Capture the cell that displays the provided text and extract its (X, Y) central coordinate. 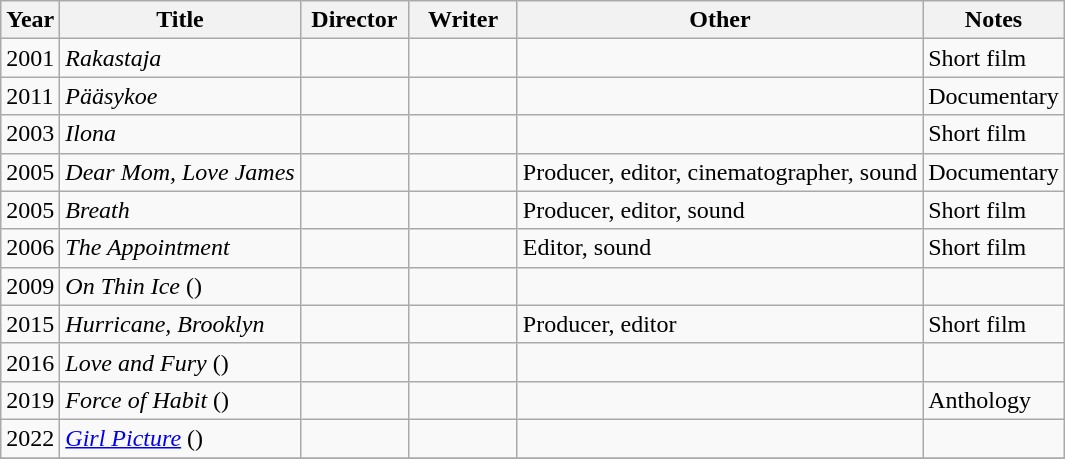
2006 (30, 248)
Anthology (994, 400)
2011 (30, 96)
Producer, editor, cinematographer, sound (720, 172)
2016 (30, 362)
2009 (30, 286)
Pääsykoe (180, 96)
Editor, sound (720, 248)
Producer, editor, sound (720, 210)
Notes (994, 20)
Hurricane, Brooklyn (180, 324)
Love and Fury () (180, 362)
Producer, editor (720, 324)
Writer (464, 20)
Title (180, 20)
Force of Habit () (180, 400)
Breath (180, 210)
2015 (30, 324)
Ilona (180, 134)
2019 (30, 400)
2022 (30, 438)
The Appointment (180, 248)
Dear Mom, Love James (180, 172)
Director (354, 20)
2003 (30, 134)
On Thin Ice () (180, 286)
Other (720, 20)
Girl Picture () (180, 438)
Year (30, 20)
2001 (30, 58)
Rakastaja (180, 58)
